Identify which cell holds the provided text, then report its [x, y] central coordinate. 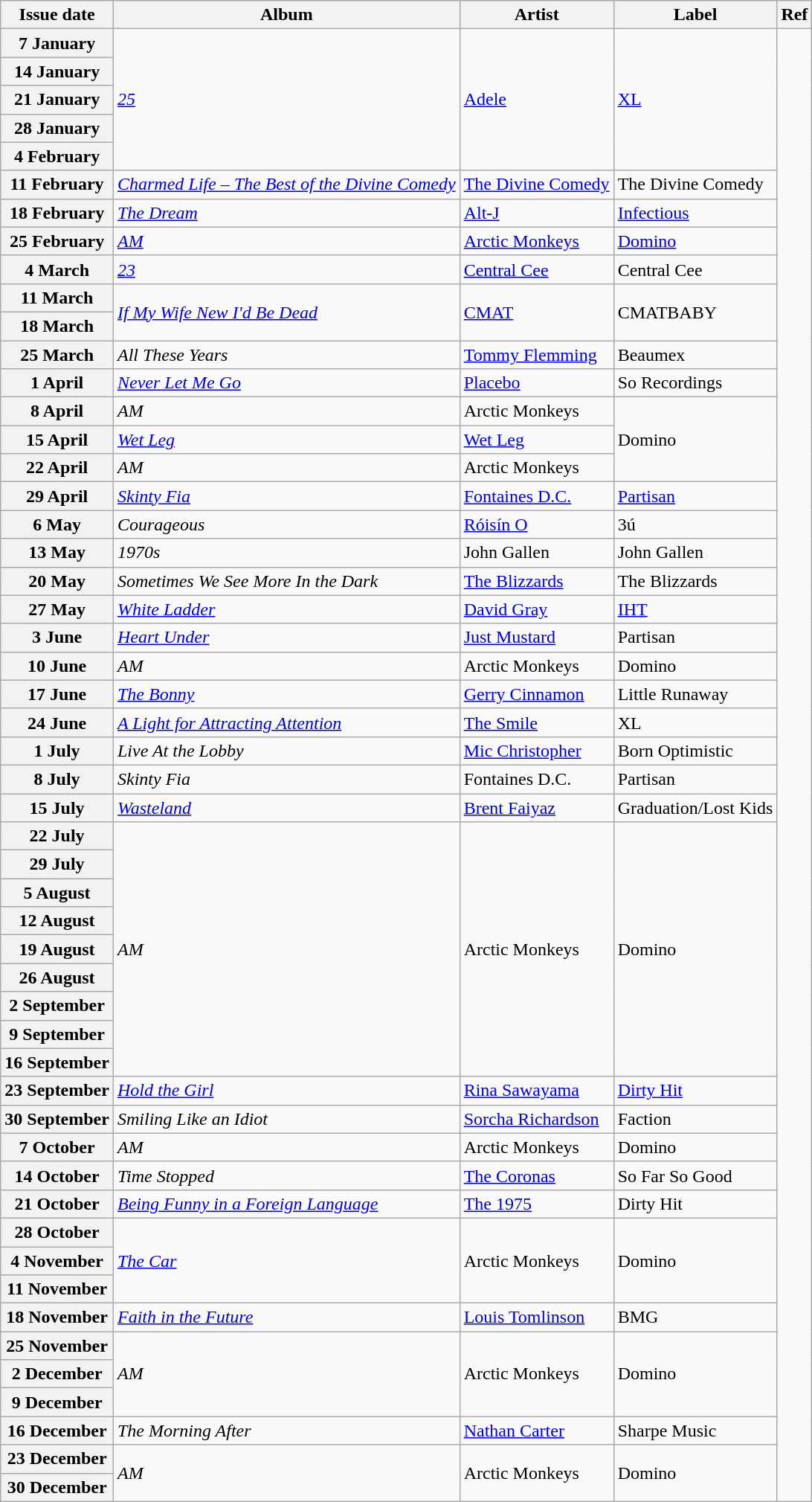
Tommy Flemming [537, 355]
Just Mustard [537, 638]
5 August [57, 893]
So Recordings [695, 383]
So Far So Good [695, 1175]
27 May [57, 609]
3 June [57, 638]
2 December [57, 1374]
4 November [57, 1261]
9 December [57, 1402]
The 1975 [537, 1204]
15 July [57, 807]
Ref [794, 15]
Born Optimistic [695, 751]
Rina Sawayama [537, 1091]
The Dream [286, 213]
1 April [57, 383]
26 August [57, 978]
9 September [57, 1034]
1970s [286, 553]
Charmed Life – The Best of the Divine Comedy [286, 184]
Infectious [695, 213]
Sometimes We See More In the Dark [286, 581]
28 October [57, 1232]
29 July [57, 864]
1 July [57, 751]
Adele [537, 100]
All These Years [286, 355]
6 May [57, 524]
21 October [57, 1204]
20 May [57, 581]
4 February [57, 156]
24 June [57, 722]
12 August [57, 921]
Placebo [537, 383]
Sharpe Music [695, 1431]
Beaumex [695, 355]
8 July [57, 779]
25 March [57, 355]
13 May [57, 553]
CMATBABY [695, 312]
22 July [57, 836]
28 January [57, 128]
23 [286, 269]
29 April [57, 496]
7 October [57, 1147]
3ú [695, 524]
The Coronas [537, 1175]
4 March [57, 269]
10 June [57, 666]
CMAT [537, 312]
23 December [57, 1459]
25 [286, 100]
8 April [57, 411]
Faith in the Future [286, 1318]
23 September [57, 1091]
Being Funny in a Foreign Language [286, 1204]
Róisín O [537, 524]
Graduation/Lost Kids [695, 807]
The Morning After [286, 1431]
25 February [57, 241]
17 June [57, 694]
Smiling Like an Idiot [286, 1119]
11 February [57, 184]
14 October [57, 1175]
Album [286, 15]
18 March [57, 326]
Mic Christopher [537, 751]
Label [695, 15]
If My Wife New I'd Be Dead [286, 312]
Hold the Girl [286, 1091]
The Smile [537, 722]
A Light for Attracting Attention [286, 722]
Little Runaway [695, 694]
Wasteland [286, 807]
Faction [695, 1119]
19 August [57, 949]
Live At the Lobby [286, 751]
Courageous [286, 524]
Sorcha Richardson [537, 1119]
16 September [57, 1062]
BMG [695, 1318]
11 March [57, 298]
18 February [57, 213]
Artist [537, 15]
11 November [57, 1289]
White Ladder [286, 609]
David Gray [537, 609]
22 April [57, 468]
30 September [57, 1119]
Alt-J [537, 213]
21 January [57, 100]
25 November [57, 1346]
Time Stopped [286, 1175]
16 December [57, 1431]
Heart Under [286, 638]
Brent Faiyaz [537, 807]
2 September [57, 1006]
30 December [57, 1487]
Gerry Cinnamon [537, 694]
7 January [57, 43]
Nathan Carter [537, 1431]
Issue date [57, 15]
Louis Tomlinson [537, 1318]
The Car [286, 1260]
IHT [695, 609]
15 April [57, 440]
The Bonny [286, 694]
Never Let Me Go [286, 383]
18 November [57, 1318]
14 January [57, 71]
